Provide the [X, Y] coordinate of the cell's center where the given text is located.  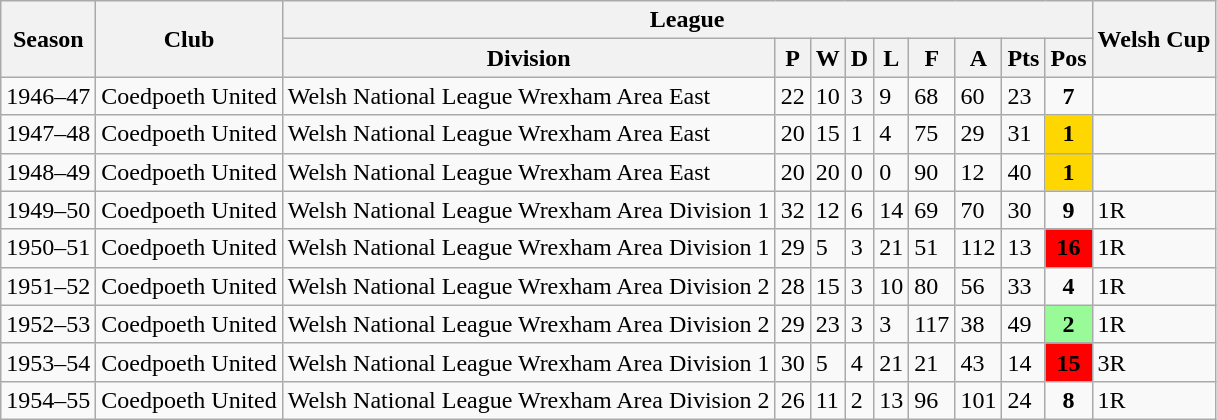
Pos [1068, 58]
90 [932, 172]
16 [1068, 248]
W [828, 58]
40 [1024, 172]
43 [978, 362]
1946–47 [48, 96]
1947–48 [48, 134]
P [792, 58]
Welsh Cup [1154, 39]
1951–52 [48, 286]
A [978, 58]
38 [978, 324]
L [892, 58]
117 [932, 324]
51 [932, 248]
1952–53 [48, 324]
80 [932, 286]
6 [859, 210]
D [859, 58]
32 [792, 210]
3R [1154, 362]
Division [528, 58]
8 [1068, 400]
33 [1024, 286]
101 [978, 400]
96 [932, 400]
Club [189, 39]
1953–54 [48, 362]
24 [1024, 400]
22 [792, 96]
56 [978, 286]
49 [1024, 324]
60 [978, 96]
1950–51 [48, 248]
70 [978, 210]
Pts [1024, 58]
1954–55 [48, 400]
28 [792, 286]
Season [48, 39]
112 [978, 248]
F [932, 58]
7 [1068, 96]
31 [1024, 134]
League [687, 20]
1949–50 [48, 210]
68 [932, 96]
26 [792, 400]
75 [932, 134]
11 [828, 400]
1948–49 [48, 172]
69 [932, 210]
